Extract the [x, y] coordinate from the center of the cell holding the provided text.  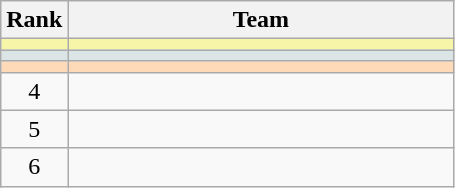
4 [34, 91]
6 [34, 167]
Team [261, 20]
5 [34, 129]
Rank [34, 20]
